Extract the (x, y) coordinate from the center of the cell holding the provided text.  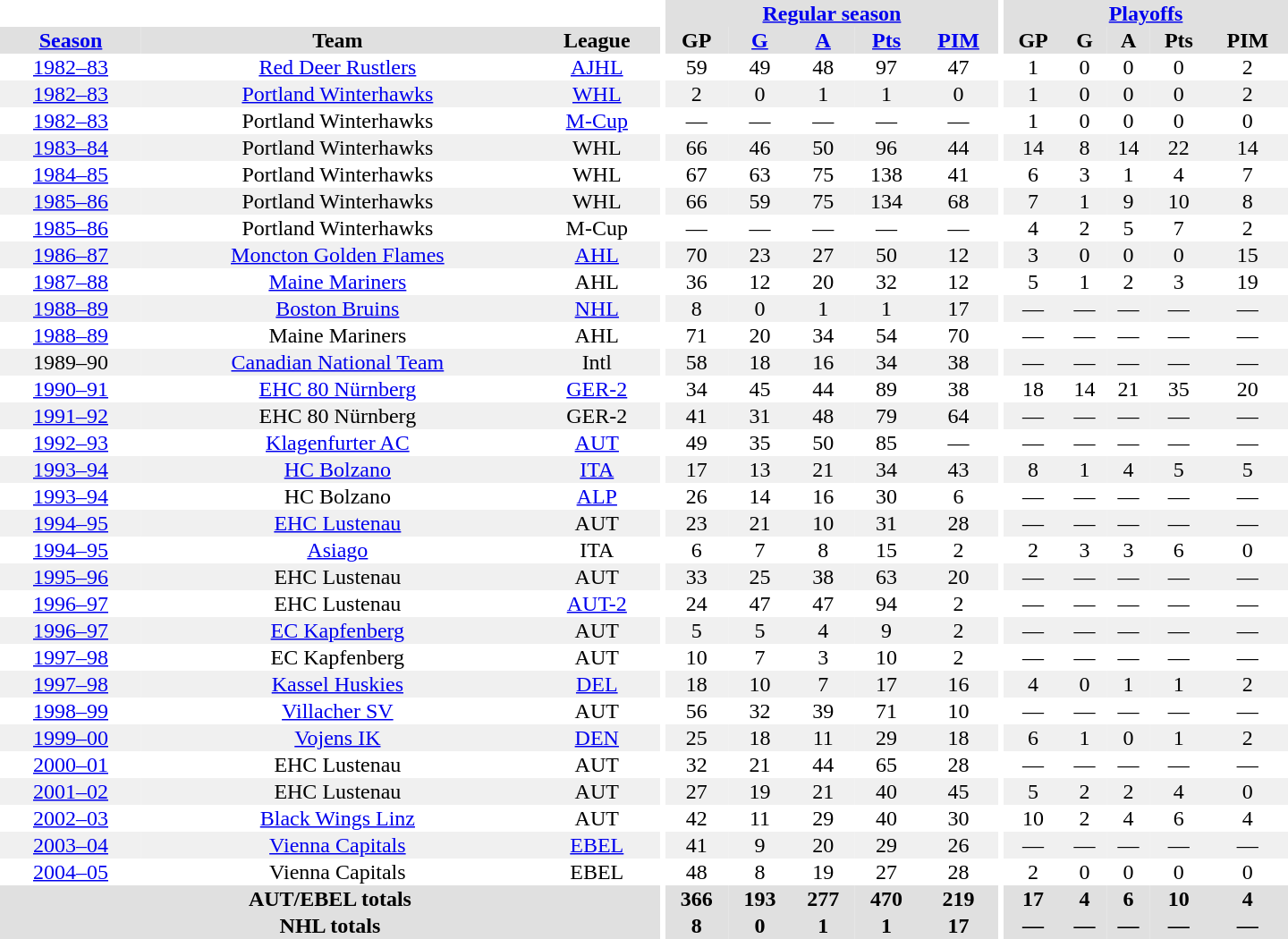
138 (887, 174)
64 (958, 416)
Klagenfurter AC (338, 443)
Villacher SV (338, 711)
46 (760, 148)
NHL totals (330, 926)
193 (760, 899)
1990–91 (71, 389)
DEN (597, 738)
366 (696, 899)
Team (338, 40)
1983–84 (71, 148)
Playoffs (1146, 13)
Black Wings Linz (338, 818)
470 (887, 899)
ALP (597, 496)
2002–03 (71, 818)
33 (696, 577)
67 (696, 174)
1986–87 (71, 255)
85 (887, 443)
1998–99 (71, 711)
58 (696, 362)
89 (887, 389)
24 (696, 604)
1999–00 (71, 738)
NHL (597, 309)
36 (696, 282)
56 (696, 711)
2003–04 (71, 845)
Canadian National Team (338, 362)
1984–85 (71, 174)
54 (887, 335)
96 (887, 148)
277 (823, 899)
13 (760, 469)
39 (823, 711)
AUT-2 (597, 604)
42 (696, 818)
65 (887, 765)
DEL (597, 684)
79 (887, 416)
68 (958, 201)
Vojens IK (338, 738)
2004–05 (71, 872)
1995–96 (71, 577)
1991–92 (71, 416)
94 (887, 604)
Boston Bruins (338, 309)
AJHL (597, 67)
Intl (597, 362)
Kassel Huskies (338, 684)
Asiago (338, 550)
97 (887, 67)
22 (1179, 148)
219 (958, 899)
134 (887, 201)
AUT/EBEL totals (330, 899)
Season (71, 40)
1987–88 (71, 282)
1989–90 (71, 362)
43 (958, 469)
Regular season (832, 13)
League (597, 40)
2000–01 (71, 765)
Moncton Golden Flames (338, 255)
1992–93 (71, 443)
2001–02 (71, 791)
Red Deer Rustlers (338, 67)
